Detect which cell encompasses the target text, then output its (x, y) center coordinate. 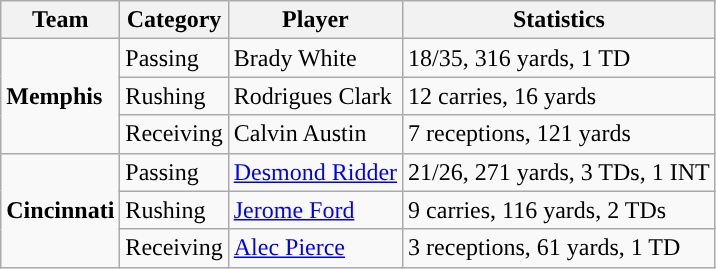
Calvin Austin (315, 134)
Memphis (60, 96)
Team (60, 20)
7 receptions, 121 yards (560, 134)
Jerome Ford (315, 210)
Brady White (315, 58)
12 carries, 16 yards (560, 96)
Desmond Ridder (315, 172)
9 carries, 116 yards, 2 TDs (560, 210)
Player (315, 20)
Statistics (560, 20)
Rodrigues Clark (315, 96)
3 receptions, 61 yards, 1 TD (560, 248)
Cincinnati (60, 210)
21/26, 271 yards, 3 TDs, 1 INT (560, 172)
Category (174, 20)
Alec Pierce (315, 248)
18/35, 316 yards, 1 TD (560, 58)
